Return the (x, y) coordinate for the center point of the cell that contains the specified text.  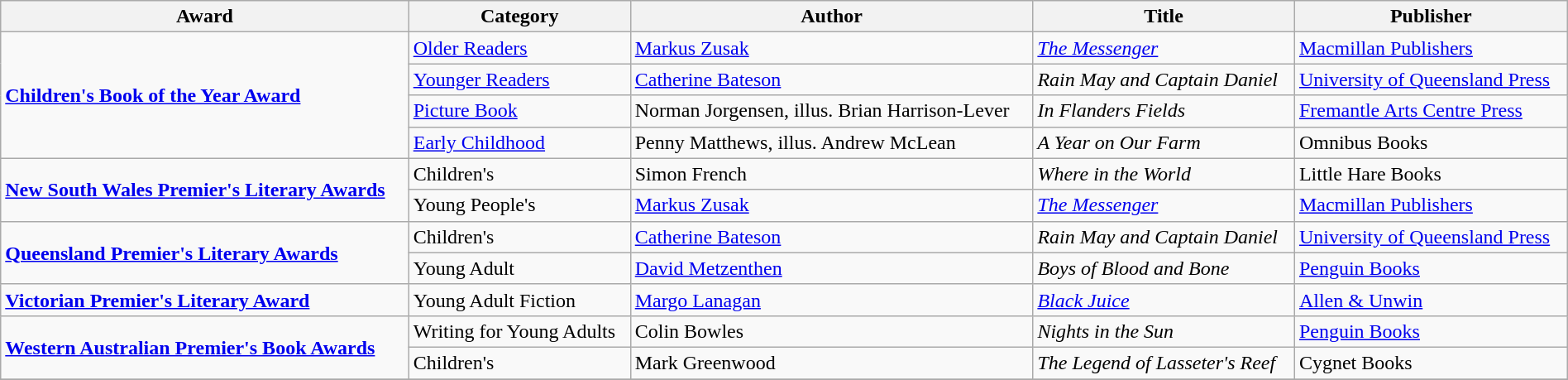
Margo Lanagan (832, 300)
A Year on Our Farm (1164, 142)
Young Adult (519, 268)
Victorian Premier's Literary Award (205, 300)
New South Wales Premier's Literary Awards (205, 190)
Little Hare Books (1431, 174)
Mark Greenwood (832, 363)
Nights in the Sun (1164, 331)
Penny Matthews, illus. Andrew McLean (832, 142)
Author (832, 17)
The Legend of Lasseter's Reef (1164, 363)
Younger Readers (519, 79)
David Metzenthen (832, 268)
Older Readers (519, 48)
Boys of Blood and Bone (1164, 268)
Category (519, 17)
Colin Bowles (832, 331)
Children's Book of the Year Award (205, 95)
Fremantle Arts Centre Press (1431, 111)
Norman Jorgensen, illus. Brian Harrison-Lever (832, 111)
Young Adult Fiction (519, 300)
Award (205, 17)
Simon French (832, 174)
Where in the World (1164, 174)
In Flanders Fields (1164, 111)
Early Childhood (519, 142)
Publisher (1431, 17)
Omnibus Books (1431, 142)
Young People's (519, 205)
Title (1164, 17)
Picture Book (519, 111)
Writing for Young Adults (519, 331)
Black Juice (1164, 300)
Queensland Premier's Literary Awards (205, 253)
Cygnet Books (1431, 363)
Allen & Unwin (1431, 300)
Western Australian Premier's Book Awards (205, 347)
